Locate the cell with the specified text and output its (x, y) center coordinate. 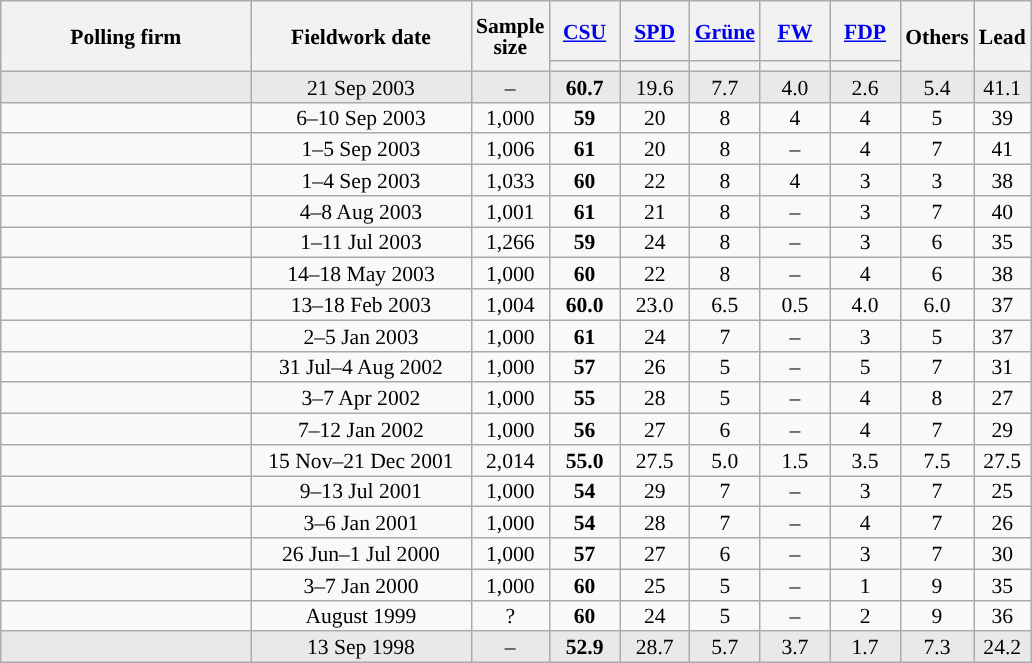
CSU (584, 31)
Samplesize (510, 36)
6.5 (725, 304)
6.0 (937, 304)
21 (655, 212)
Grüne (725, 31)
14–18 May 2003 (361, 274)
13 Sep 1998 (361, 648)
1,004 (510, 304)
41.1 (1002, 86)
3.7 (795, 648)
1,006 (510, 150)
4–8 Aug 2003 (361, 212)
1–11 Jul 2003 (361, 242)
Fieldwork date (361, 36)
1–4 Sep 2003 (361, 180)
1,001 (510, 212)
6–10 Sep 2003 (361, 118)
5.7 (725, 648)
Polling firm (126, 36)
0.5 (795, 304)
31 (1002, 366)
3–7 Apr 2002 (361, 398)
26 Jun–1 Jul 2000 (361, 554)
55.0 (584, 460)
60.0 (584, 304)
1 (865, 584)
SPD (655, 31)
21 Sep 2003 (361, 86)
5.0 (725, 460)
7.5 (937, 460)
24.2 (1002, 648)
31 Jul–4 Aug 2002 (361, 366)
41 (1002, 150)
1–5 Sep 2003 (361, 150)
2.6 (865, 86)
3–6 Jan 2001 (361, 522)
1.7 (865, 648)
52.9 (584, 648)
7.3 (937, 648)
3–7 Jan 2000 (361, 584)
56 (584, 430)
Others (937, 36)
39 (1002, 118)
40 (1002, 212)
36 (1002, 616)
15 Nov–21 Dec 2001 (361, 460)
August 1999 (361, 616)
60.7 (584, 86)
1.5 (795, 460)
Lead (1002, 36)
3.5 (865, 460)
19.6 (655, 86)
1,266 (510, 242)
30 (1002, 554)
? (510, 616)
FDP (865, 31)
FW (795, 31)
5.4 (937, 86)
28.7 (655, 648)
7.7 (725, 86)
2–5 Jan 2003 (361, 336)
2,014 (510, 460)
1,033 (510, 180)
55 (584, 398)
23.0 (655, 304)
9–13 Jul 2001 (361, 492)
13–18 Feb 2003 (361, 304)
2 (865, 616)
7–12 Jan 2002 (361, 430)
